Scan for the cell matching the given text and deliver its [X, Y] coordinate at center. 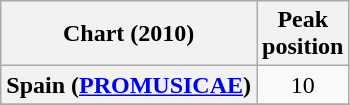
Peakposition [303, 34]
Chart (2010) [129, 34]
10 [303, 85]
Spain (PROMUSICAE) [129, 85]
